Scan for the cell matching the given text and deliver its [X, Y] coordinate at center. 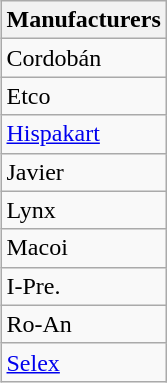
Manufacturers [84, 20]
Selex [84, 362]
Etco [84, 96]
Macoi [84, 248]
Javier [84, 172]
Hispakart [84, 134]
Lynx [84, 210]
I-Pre. [84, 286]
Ro-An [84, 324]
Cordobán [84, 58]
